Pinpoint the cell where the given text exists, returning its (X, Y) midpoint coordinate. 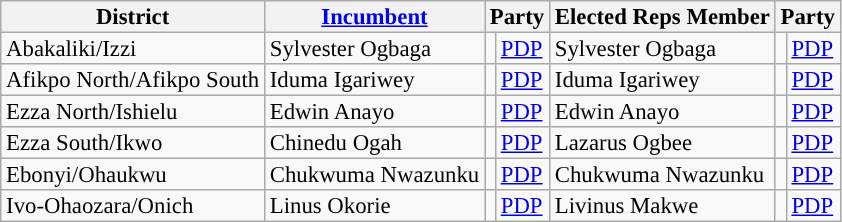
Ivo-Ohaozara/Onich (133, 206)
Livinus Makwe (662, 206)
Abakaliki/Izzi (133, 49)
District (133, 17)
Ezza North/Ishielu (133, 112)
Lazarus Ogbee (662, 143)
Linus Okorie (374, 206)
Incumbent (374, 17)
Elected Reps Member (662, 17)
Ebonyi/Ohaukwu (133, 175)
Ezza South/Ikwo (133, 143)
Chinedu Ogah (374, 143)
Afikpo North/Afikpo South (133, 80)
